Find where the given text appears and provide that cell's center as (X, Y) coordinate. 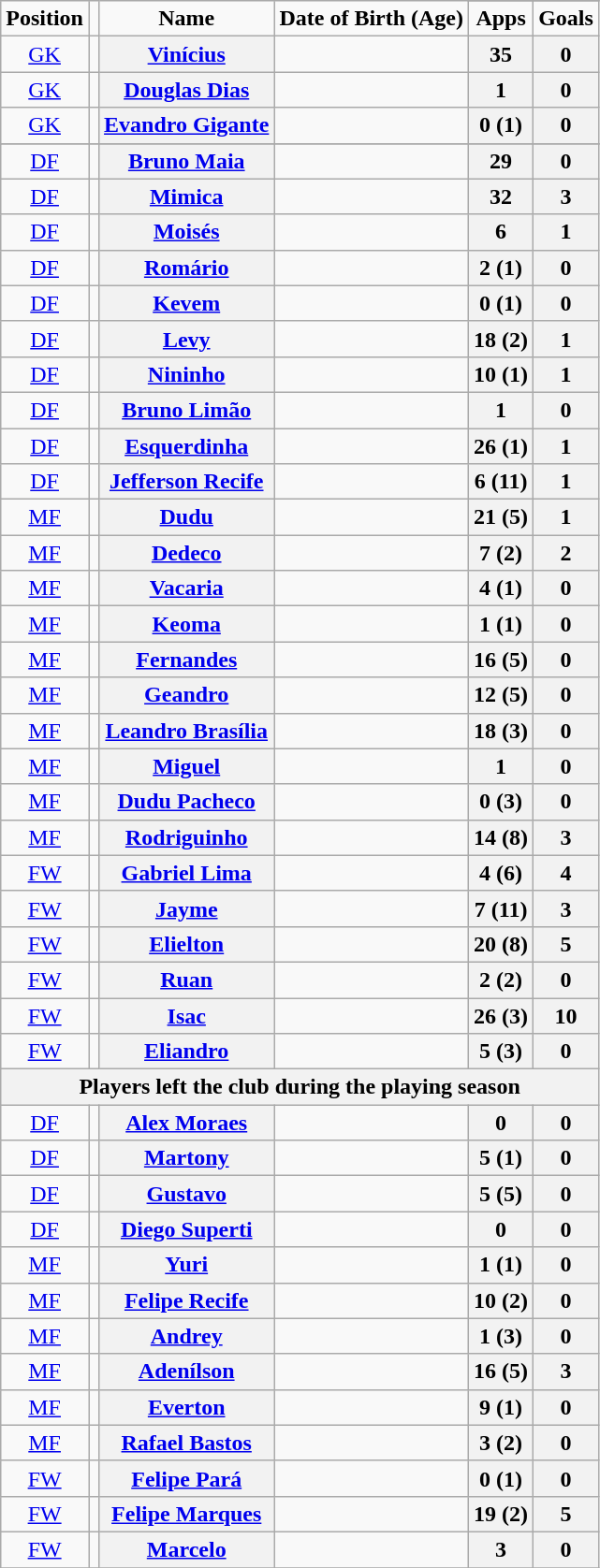
Felipe Recife (187, 1300)
Position (45, 19)
Evandro Gigante (187, 125)
14 (8) (502, 837)
Dedeco (187, 553)
Dudu Pacheco (187, 802)
2 (2) (502, 980)
Vinícius (187, 54)
18 (2) (502, 339)
5 (1) (502, 1158)
1 (3) (502, 1336)
10 (1) (502, 374)
35 (502, 54)
Martony (187, 1158)
Esquerdinha (187, 446)
Jefferson Recife (187, 482)
Vacaria (187, 588)
Goals (566, 19)
Eliandro (187, 1052)
Marcelo (187, 1549)
Date of Birth (Age) (372, 19)
Elielton (187, 944)
20 (8) (502, 944)
Gustavo (187, 1194)
Felipe Marques (187, 1514)
Jayme (187, 908)
6 (11) (502, 482)
Andrey (187, 1336)
19 (2) (502, 1514)
Apps (502, 19)
12 (5) (502, 695)
4 (566, 873)
5 (3) (502, 1052)
Dudu (187, 517)
Players left the club during the playing season (300, 1087)
Bruno Limão (187, 410)
Nininho (187, 374)
Felipe Pará (187, 1478)
Rodriguinho (187, 837)
7 (11) (502, 908)
4 (6) (502, 873)
4 (1) (502, 588)
5 (5) (502, 1194)
Alex Moraes (187, 1123)
3 (2) (502, 1443)
Levy (187, 339)
Everton (187, 1407)
Name (187, 19)
Keoma (187, 624)
Isac (187, 1015)
Adenílson (187, 1372)
10 (566, 1015)
Douglas Dias (187, 90)
Fernandes (187, 660)
7 (2) (502, 553)
Miguel (187, 766)
Moisés (187, 232)
32 (502, 196)
10 (2) (502, 1300)
Bruno Maia (187, 161)
21 (5) (502, 517)
Diego Superti (187, 1229)
2 (566, 553)
Romário (187, 268)
Rafael Bastos (187, 1443)
Yuri (187, 1265)
Leandro Brasília (187, 731)
Mimica (187, 196)
Kevem (187, 303)
0 (3) (502, 802)
Geandro (187, 695)
9 (1) (502, 1407)
2 (1) (502, 268)
Gabriel Lima (187, 873)
6 (502, 232)
29 (502, 161)
Ruan (187, 980)
18 (3) (502, 731)
26 (3) (502, 1015)
26 (1) (502, 446)
